Extract the (x, y) coordinate from the center of the cell holding the provided text.  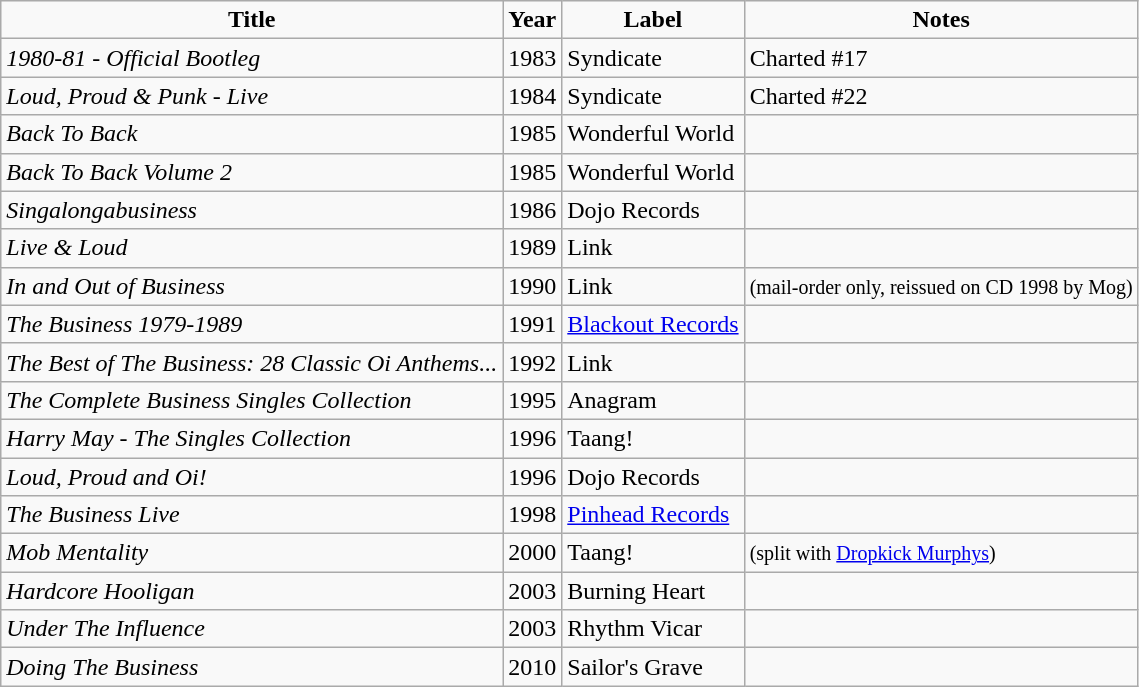
Hardcore Hooligan (252, 591)
2000 (532, 553)
Year (532, 20)
Back To Back Volume 2 (252, 172)
Title (252, 20)
1998 (532, 515)
Loud, Proud and Oi! (252, 477)
Mob Mentality (252, 553)
(mail-order only, reissued on CD 1998 by Mog) (941, 286)
1983 (532, 58)
Harry May - The Singles Collection (252, 438)
1990 (532, 286)
Loud, Proud & Punk - Live (252, 96)
The Complete Business Singles Collection (252, 400)
1992 (532, 362)
The Business Live (252, 515)
1980-81 - Official Bootleg (252, 58)
Burning Heart (653, 591)
1984 (532, 96)
Charted #22 (941, 96)
In and Out of Business (252, 286)
Charted #17 (941, 58)
2010 (532, 667)
Rhythm Vicar (653, 629)
1986 (532, 210)
Back To Back (252, 134)
Anagram (653, 400)
Blackout Records (653, 324)
Notes (941, 20)
Sailor's Grave (653, 667)
Live & Loud (252, 248)
The Best of The Business: 28 Classic Oi Anthems... (252, 362)
(split with Dropkick Murphys) (941, 553)
1995 (532, 400)
Doing The Business (252, 667)
The Business 1979-1989 (252, 324)
Singalongabusiness (252, 210)
1991 (532, 324)
1989 (532, 248)
Pinhead Records (653, 515)
Under The Influence (252, 629)
Label (653, 20)
